Determine the [x, y] coordinate at the center of the cell enclosing the given text.  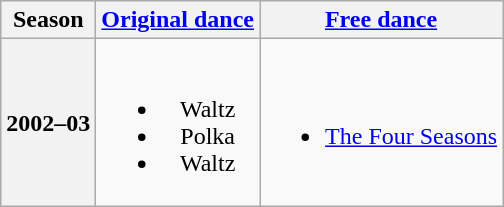
Season [48, 20]
Original dance [178, 20]
2002–03 [48, 122]
WaltzPolkaWaltz [178, 122]
Free dance [382, 20]
The Four Seasons [382, 122]
